Provide the [X, Y] coordinate of the cell's center where the given text is located.  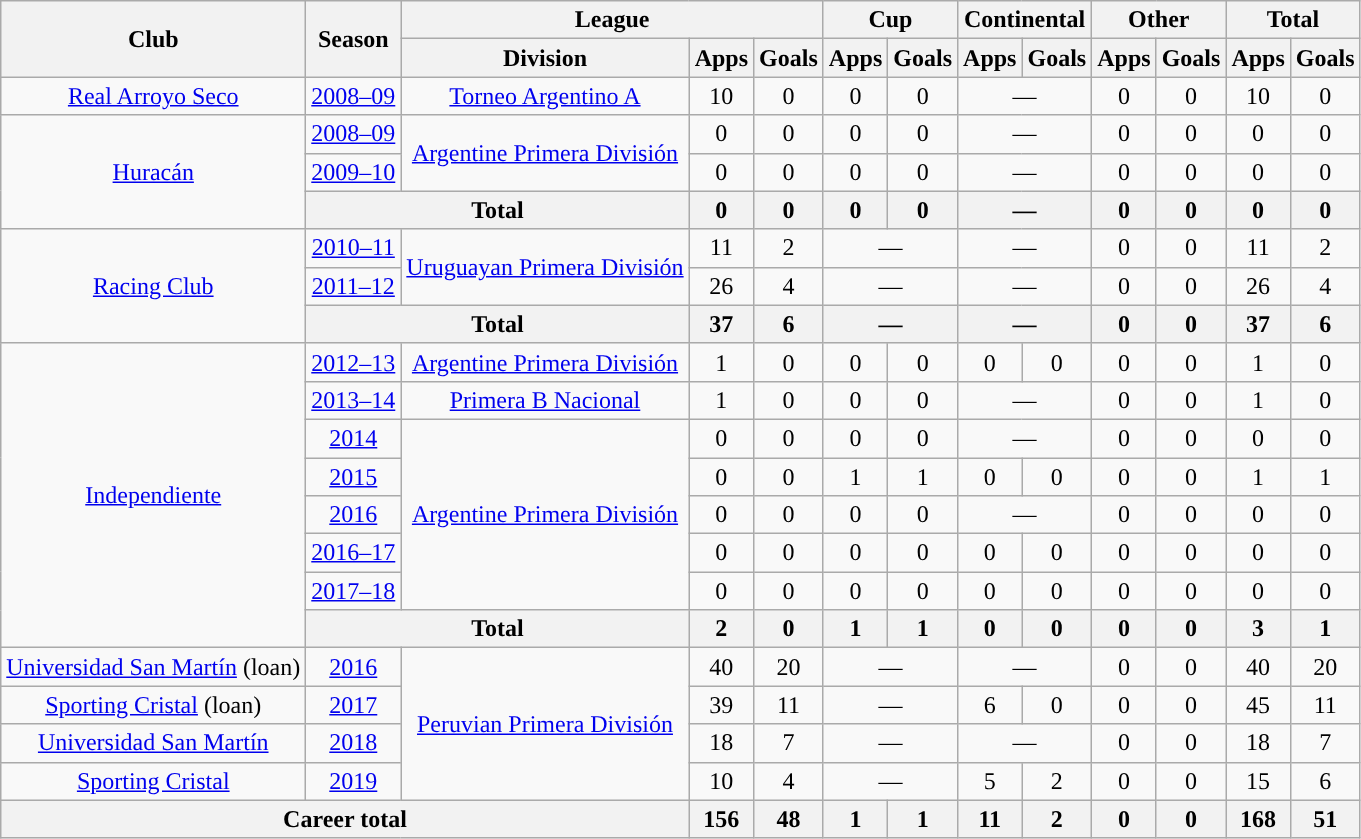
156 [721, 819]
Torneo Argentino A [545, 96]
Continental [1025, 20]
51 [1325, 819]
5 [990, 781]
Other [1159, 20]
2017 [354, 705]
2014 [354, 438]
Club [154, 39]
Huracán [154, 172]
Universidad San Martín [154, 743]
Independiente [154, 495]
2019 [354, 781]
168 [1258, 819]
Career total [345, 819]
2016–17 [354, 553]
Peruvian Primera División [545, 724]
2015 [354, 477]
Division [545, 58]
League [612, 20]
Sporting Cristal [154, 781]
Uruguayan Primera División [545, 267]
Season [354, 39]
2012–13 [354, 362]
Universidad San Martín (loan) [154, 667]
Cup [890, 20]
15 [1258, 781]
2011–12 [354, 286]
2009–10 [354, 172]
2018 [354, 743]
3 [1258, 629]
2013–14 [354, 400]
48 [789, 819]
2010–11 [354, 248]
Sporting Cristal (loan) [154, 705]
45 [1258, 705]
Racing Club [154, 286]
Primera B Nacional [545, 400]
Real Arroyo Seco [154, 96]
39 [721, 705]
2017–18 [354, 591]
